Return (X, Y) of the center of cell containing provided text 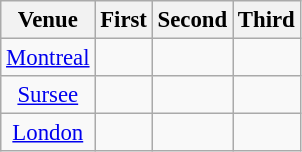
Third (266, 20)
Sursee (48, 95)
London (48, 133)
Second (192, 20)
First (124, 20)
Venue (48, 20)
Montreal (48, 58)
